Extract the (x, y) coordinate from the center of the cell holding the provided text.  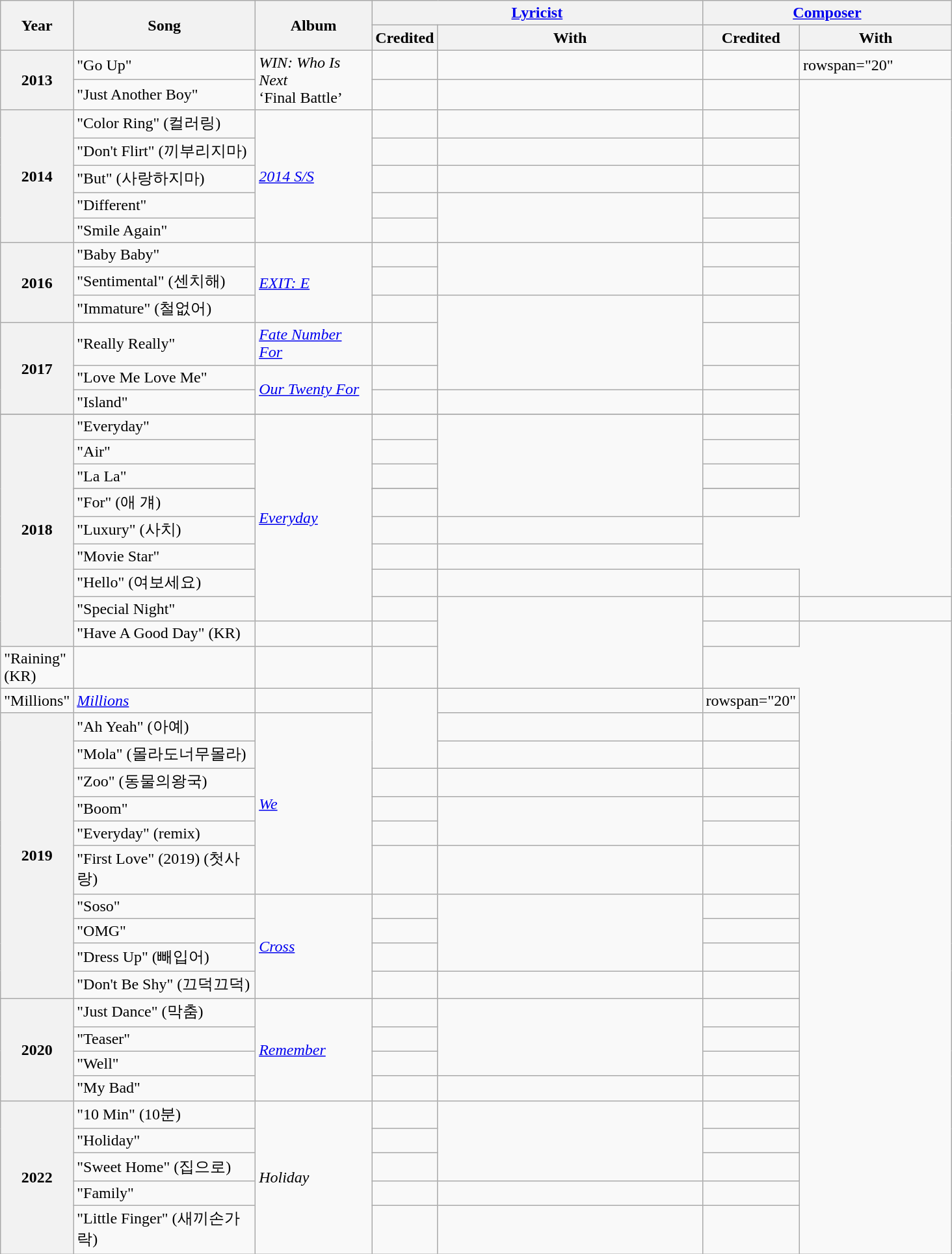
"Island" (165, 402)
"Special Night" (165, 609)
"Soso" (165, 906)
2014 S/S (313, 176)
"Holiday" (165, 1141)
"For" (애 걔) (165, 502)
"Just Another Boy" (165, 95)
"Color Ring" (컬러링) (165, 124)
Millions (165, 700)
"Raining" (KR) (37, 667)
Lyricist (537, 13)
"Don't Flirt" (끼부리지마) (165, 152)
Our Twenty For (313, 390)
"Baby Baby" (165, 255)
"Well" (165, 1063)
"Everyday" (165, 427)
We (313, 803)
Song (165, 25)
"Don't Be Shy" (끄덕끄덕) (165, 985)
2020 (37, 1050)
2019 (37, 856)
"Family" (165, 1193)
"Just Dance" (막춤) (165, 1012)
"Hello" (여보세요) (165, 583)
Composer (827, 13)
"Mola" (몰라도너무몰라) (165, 754)
"Little Finger" (새끼손가락) (165, 1229)
Fate Number For (313, 343)
"Millions" (37, 700)
2017 (37, 368)
"Different" (165, 206)
"Have A Good Day" (KR) (165, 634)
2018 (37, 530)
EXIT: E (313, 282)
"First Love" (2019) (첫사랑) (165, 870)
Remember (313, 1050)
2013 (37, 80)
"OMG" (165, 931)
"But" (사랑하지마) (165, 180)
"10 Min" (10분) (165, 1115)
"Everyday" (remix) (165, 833)
"Movie Star" (165, 556)
Everyday (313, 518)
Year (37, 25)
"Dress Up" (빼입어) (165, 957)
"Really Really" (165, 343)
"Luxury" (사치) (165, 531)
"Go Up" (165, 65)
"La La" (165, 476)
"Ah Yeah" (아예) (165, 727)
"Sentimental" (센치해) (165, 281)
2016 (37, 282)
2014 (37, 176)
Holiday (313, 1177)
"Zoo" (동물의왕국) (165, 782)
"Boom" (165, 808)
Cross (313, 946)
2022 (37, 1177)
"Teaser" (165, 1039)
"Love Me Love Me" (165, 377)
Album (313, 25)
"Smile Again" (165, 230)
"Immature" (철없어) (165, 308)
"Sweet Home" (집으로) (165, 1167)
"My Bad" (165, 1088)
WIN: Who Is Next‘Final Battle’ (313, 80)
"Air" (165, 451)
